Pinpoint the cell where the given text exists, returning its (X, Y) midpoint coordinate. 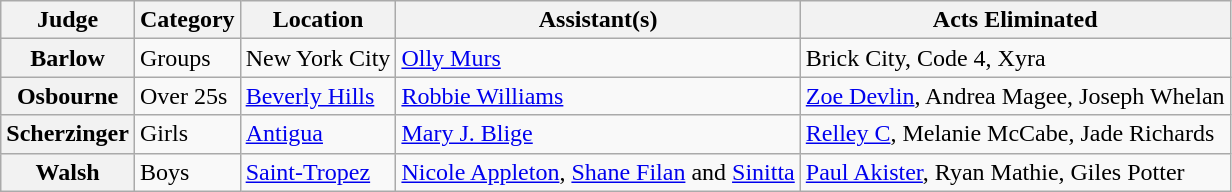
Over 25s (187, 96)
Olly Murs (598, 58)
Category (187, 20)
Osbourne (68, 96)
New York City (318, 58)
Acts Eliminated (1015, 20)
Beverly Hills (318, 96)
Antigua (318, 134)
Mary J. Blige (598, 134)
Paul Akister, Ryan Mathie, Giles Potter (1015, 172)
Barlow (68, 58)
Scherzinger (68, 134)
Judge (68, 20)
Girls (187, 134)
Robbie Williams (598, 96)
Relley C, Melanie McCabe, Jade Richards (1015, 134)
Assistant(s) (598, 20)
Nicole Appleton, Shane Filan and Sinitta (598, 172)
Saint-Tropez (318, 172)
Boys (187, 172)
Location (318, 20)
Brick City, Code 4, Xyra (1015, 58)
Groups (187, 58)
Zoe Devlin, Andrea Magee, Joseph Whelan (1015, 96)
Walsh (68, 172)
